Search for the cell housing the specified text and yield its (X, Y) center coordinate. 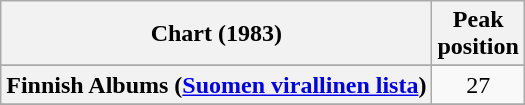
Peakposition (478, 34)
Finnish Albums (Suomen virallinen lista) (216, 85)
27 (478, 85)
Chart (1983) (216, 34)
